For the text-containing cell, return its midpoint in [x, y] coordinate format. 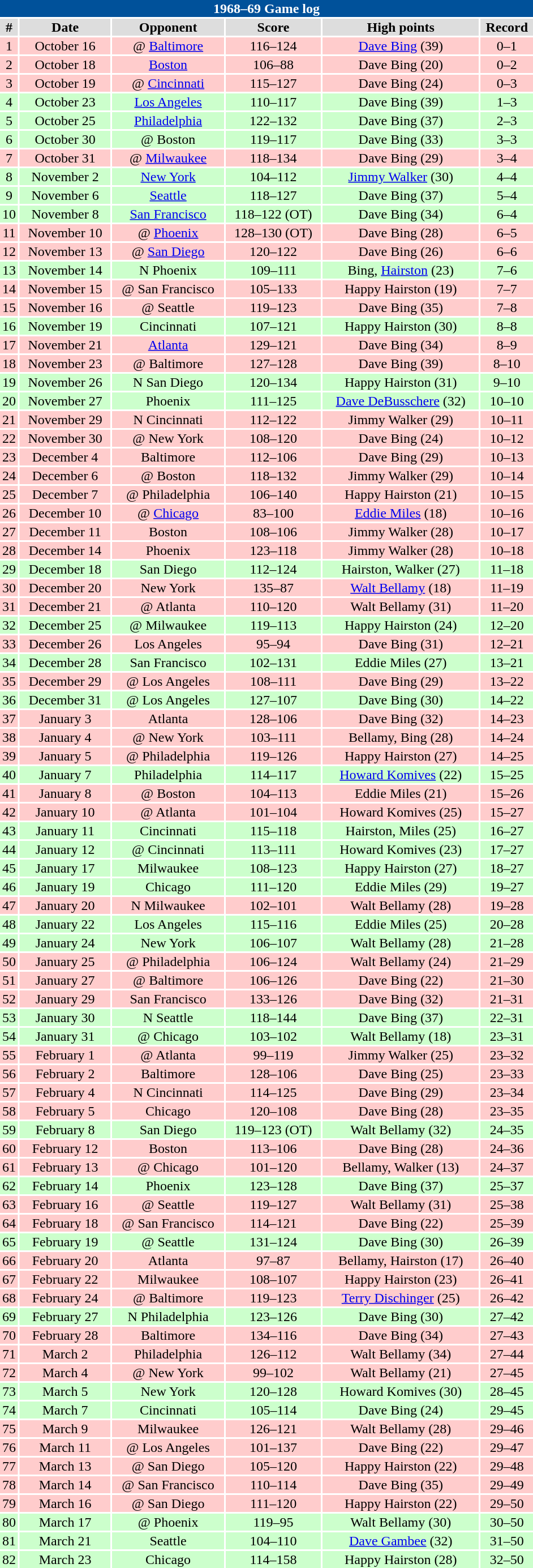
65 [9, 1242]
108–120 [273, 438]
10–14 [507, 476]
110–114 [273, 1485]
November 21 [65, 345]
Howard Komives (23) [401, 849]
November 10 [65, 233]
21–29 [507, 962]
Happy Hairston (24) [401, 625]
57 [9, 1092]
27–45 [507, 1373]
108–111 [273, 681]
February 13 [65, 1167]
January 8 [65, 793]
82 [9, 1560]
114–125 [273, 1092]
N San Diego [168, 382]
Happy Hairston (30) [401, 326]
December 28 [65, 663]
122–132 [273, 121]
112–122 [273, 420]
14–24 [507, 737]
113–106 [273, 1148]
5 [9, 121]
10–12 [507, 438]
February 2 [65, 1074]
72 [9, 1373]
October 19 [65, 83]
60 [9, 1148]
59 [9, 1130]
11–20 [507, 606]
12 [9, 251]
October 25 [65, 121]
23–32 [507, 1055]
8 [9, 177]
November 14 [65, 270]
December 20 [65, 588]
118–122 (OT) [273, 214]
45 [9, 868]
126–121 [273, 1429]
March 7 [65, 1410]
Eddie Miles (18) [401, 513]
January 30 [65, 1018]
46 [9, 887]
115–127 [273, 83]
119–95 [273, 1522]
0–1 [507, 46]
24 [9, 476]
101–137 [273, 1447]
43 [9, 831]
29–47 [507, 1447]
133–126 [273, 999]
67 [9, 1279]
119–123 (OT) [273, 1130]
N Phoenix [168, 270]
33 [9, 644]
November 29 [65, 420]
110–120 [273, 606]
112–106 [273, 457]
102–101 [273, 905]
26–42 [507, 1298]
Walt Bellamy (32) [401, 1130]
127–128 [273, 364]
16 [9, 326]
27 [9, 532]
Dave Bing (31) [401, 644]
41 [9, 793]
11–19 [507, 588]
83–100 [273, 513]
February 16 [65, 1204]
Bellamy, Bing (28) [401, 737]
Howard Komives (25) [401, 812]
23–35 [507, 1111]
March 13 [65, 1466]
November 23 [65, 364]
March 2 [65, 1354]
66 [9, 1261]
18–27 [507, 868]
Happy Hairston (21) [401, 494]
December 14 [65, 550]
40 [9, 775]
25 [9, 494]
62 [9, 1186]
118–134 [273, 158]
6–5 [507, 233]
50 [9, 962]
14–23 [507, 719]
107–121 [273, 326]
February 20 [65, 1261]
17 [9, 345]
January 27 [65, 980]
13–21 [507, 663]
December 18 [65, 569]
December 10 [65, 513]
23–34 [507, 1092]
24–35 [507, 1130]
22 [9, 438]
106–126 [273, 980]
7 [9, 158]
118–144 [273, 1018]
35 [9, 681]
17–27 [507, 849]
11 [9, 233]
29–46 [507, 1429]
109–111 [273, 270]
N Philadelphia [168, 1317]
104–113 [273, 793]
8–9 [507, 345]
14–25 [507, 756]
8–10 [507, 364]
7–7 [507, 289]
131–124 [273, 1242]
42 [9, 812]
21 [9, 420]
135–87 [273, 588]
2 [9, 65]
21–31 [507, 999]
27–43 [507, 1335]
114–158 [273, 1560]
January 29 [65, 999]
101–120 [273, 1167]
116–124 [273, 46]
61 [9, 1167]
11–18 [507, 569]
30 [9, 588]
Happy Hairston (28) [401, 1560]
31–50 [507, 1541]
16–27 [507, 831]
112–124 [273, 569]
101–104 [273, 812]
January 10 [65, 812]
52 [9, 999]
Dave Bing (33) [401, 139]
November 19 [65, 326]
56 [9, 1074]
3–4 [507, 158]
October 23 [65, 102]
15–26 [507, 793]
123–118 [273, 550]
# [9, 27]
23–31 [507, 1036]
January 12 [65, 849]
February 12 [65, 1148]
111–125 [273, 401]
49 [9, 943]
69 [9, 1317]
70 [9, 1335]
58 [9, 1111]
January 22 [65, 924]
November 15 [65, 289]
114–121 [273, 1223]
21–30 [507, 980]
15–25 [507, 775]
10–11 [507, 420]
104–110 [273, 1541]
November 2 [65, 177]
115–118 [273, 831]
73 [9, 1391]
26 [9, 513]
19–27 [507, 887]
106–140 [273, 494]
2–3 [507, 121]
October 18 [65, 65]
November 6 [65, 195]
Eddie Miles (29) [401, 887]
Opponent [168, 27]
108–107 [273, 1279]
March 5 [65, 1391]
110–117 [273, 102]
119–127 [273, 1204]
October 30 [65, 139]
78 [9, 1485]
4 [9, 102]
71 [9, 1354]
113–111 [273, 849]
6–4 [507, 214]
39 [9, 756]
77 [9, 1466]
February 18 [65, 1223]
31 [9, 606]
December 4 [65, 457]
119–117 [273, 139]
5–4 [507, 195]
80 [9, 1522]
29 [9, 569]
3 [9, 83]
129–121 [273, 345]
12–21 [507, 644]
126–112 [273, 1354]
10–17 [507, 532]
29–50 [507, 1503]
Hairston, Walker (27) [401, 569]
November 13 [65, 251]
102–131 [273, 663]
15 [9, 307]
January 17 [65, 868]
95–94 [273, 644]
November 8 [65, 214]
December 25 [65, 625]
106–107 [273, 943]
Dave Gambee (32) [401, 1541]
December 26 [65, 644]
128–130 (OT) [273, 233]
97–87 [273, 1261]
108–123 [273, 868]
Eddie Miles (21) [401, 793]
March 21 [65, 1541]
37 [9, 719]
High points [401, 27]
10–10 [507, 401]
24–36 [507, 1148]
64 [9, 1223]
10–16 [507, 513]
March 4 [65, 1373]
December 7 [65, 494]
4–4 [507, 177]
10–13 [507, 457]
22–31 [507, 1018]
10 [9, 214]
February 5 [65, 1111]
127–107 [273, 700]
Bellamy, Hairston (17) [401, 1261]
25–39 [507, 1223]
21–28 [507, 943]
January 20 [65, 905]
25–37 [507, 1186]
29–48 [507, 1466]
20 [9, 401]
February 8 [65, 1130]
63 [9, 1204]
Bing, Hairston (23) [401, 270]
103–111 [273, 737]
9–10 [507, 382]
44 [9, 849]
32–50 [507, 1560]
March 23 [65, 1560]
January 5 [65, 756]
Dave Bing (26) [401, 251]
18 [9, 364]
March 11 [65, 1447]
December 11 [65, 532]
115–116 [273, 924]
106–88 [273, 65]
February 22 [65, 1279]
March 9 [65, 1429]
Date [65, 27]
January 11 [65, 831]
Howard Komives (30) [401, 1391]
October 16 [65, 46]
Walt Bellamy (34) [401, 1354]
81 [9, 1541]
32 [9, 625]
N Milwaukee [168, 905]
47 [9, 905]
January 31 [65, 1036]
54 [9, 1036]
December 6 [65, 476]
Howard Komives (22) [401, 775]
29–49 [507, 1485]
Walt Bellamy (30) [401, 1522]
0–2 [507, 65]
January 7 [65, 775]
Jimmy Walker (30) [401, 177]
103–102 [273, 1036]
November 30 [65, 438]
120–134 [273, 382]
Happy Hairston (23) [401, 1279]
120–108 [273, 1111]
27–44 [507, 1354]
December 31 [65, 700]
Dave DeBusschere (32) [401, 401]
February 27 [65, 1317]
0–3 [507, 83]
26–40 [507, 1261]
104–112 [273, 177]
26–39 [507, 1242]
February 19 [65, 1242]
February 4 [65, 1092]
12–20 [507, 625]
January 3 [65, 719]
76 [9, 1447]
Eddie Miles (25) [401, 924]
108–106 [273, 532]
Dave Bing (20) [401, 65]
55 [9, 1055]
Bellamy, Walker (13) [401, 1167]
120–122 [273, 251]
20–28 [507, 924]
November 27 [65, 401]
6 [9, 139]
1–3 [507, 102]
10–15 [507, 494]
23–33 [507, 1074]
25–38 [507, 1204]
123–128 [273, 1186]
Terry Dischinger (25) [401, 1298]
123–126 [273, 1317]
28 [9, 550]
Dave Bing (25) [401, 1074]
January 24 [65, 943]
99–119 [273, 1055]
36 [9, 700]
38 [9, 737]
51 [9, 980]
68 [9, 1298]
February 14 [65, 1186]
134–116 [273, 1335]
27–42 [507, 1317]
14–22 [507, 700]
13–22 [507, 681]
74 [9, 1410]
Walt Bellamy (21) [401, 1373]
March 16 [65, 1503]
January 25 [65, 962]
January 4 [65, 737]
December 29 [65, 681]
79 [9, 1503]
Walt Bellamy (24) [401, 962]
Eddie Miles (27) [401, 663]
106–124 [273, 962]
19–28 [507, 905]
February 1 [65, 1055]
105–114 [273, 1410]
119–113 [273, 625]
Happy Hairston (31) [401, 382]
1 [9, 46]
118–132 [273, 476]
7–8 [507, 307]
3–3 [507, 139]
8–8 [507, 326]
26–41 [507, 1279]
30–50 [507, 1522]
March 14 [65, 1485]
November 26 [65, 382]
Hairston, Miles (25) [401, 831]
7–6 [507, 270]
24–37 [507, 1167]
99–102 [273, 1373]
March 17 [65, 1522]
114–117 [273, 775]
6–6 [507, 251]
28–45 [507, 1391]
34 [9, 663]
Score [273, 27]
105–120 [273, 1466]
105–133 [273, 289]
118–127 [273, 195]
119–126 [273, 756]
14 [9, 289]
29–45 [507, 1410]
75 [9, 1429]
January 19 [65, 887]
15–27 [507, 812]
48 [9, 924]
10–18 [507, 550]
9 [9, 195]
October 31 [65, 158]
53 [9, 1018]
120–128 [273, 1391]
November 16 [65, 307]
February 24 [65, 1298]
Record [507, 27]
N Seattle [168, 1018]
23 [9, 457]
February 28 [65, 1335]
13 [9, 270]
1968–69 Game log [266, 8]
Happy Hairston (19) [401, 289]
Jimmy Walker (25) [401, 1055]
19 [9, 382]
December 21 [65, 606]
